For the text-containing cell, return its midpoint in (X, Y) coordinate format. 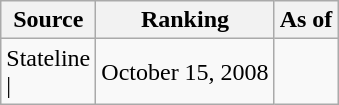
Ranking (185, 20)
As of (306, 20)
Source (48, 20)
Stateline| (48, 72)
October 15, 2008 (185, 72)
